Output the (X, Y) coordinate of the center of the cell containing the given text.  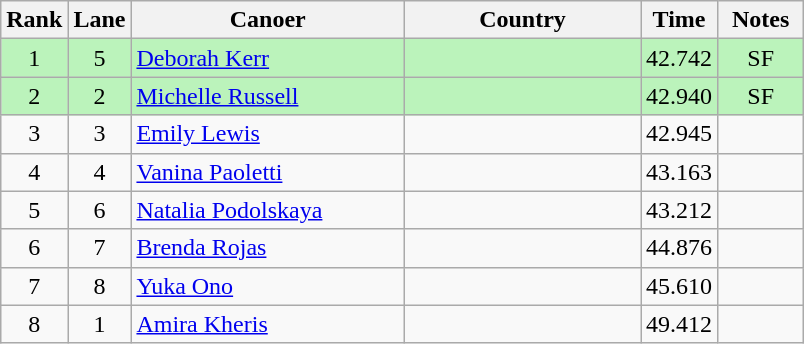
Natalia Podolskaya (268, 210)
Deborah Kerr (268, 58)
49.412 (680, 324)
Vanina Paoletti (268, 172)
Canoer (268, 20)
43.212 (680, 210)
42.940 (680, 96)
Brenda Rojas (268, 248)
42.742 (680, 58)
Lane (100, 20)
43.163 (680, 172)
Rank (34, 20)
Notes (761, 20)
Country (522, 20)
42.945 (680, 134)
Time (680, 20)
45.610 (680, 286)
Amira Kheris (268, 324)
Yuka Ono (268, 286)
Michelle Russell (268, 96)
44.876 (680, 248)
Emily Lewis (268, 134)
